Return [X, Y] of the center of cell containing provided text 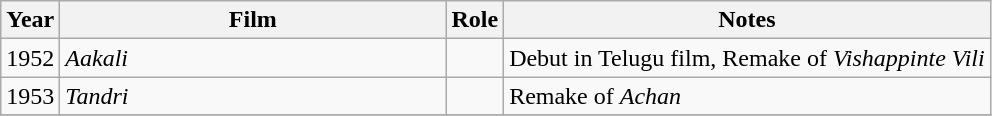
Film [253, 20]
1952 [30, 58]
Debut in Telugu film, Remake of Vishappinte Vili [748, 58]
Notes [748, 20]
Role [475, 20]
Remake of Achan [748, 96]
Year [30, 20]
Aakali [253, 58]
1953 [30, 96]
Tandri [253, 96]
